Return the [x, y] coordinate for the center point of the cell that contains the specified text.  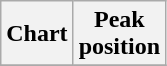
Peakposition [119, 34]
Chart [37, 34]
